Provide the (X, Y) coordinate of the cell's center where the given text is located.  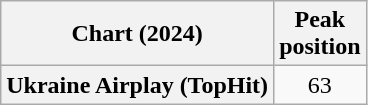
63 (320, 85)
Chart (2024) (138, 34)
Ukraine Airplay (TopHit) (138, 85)
Peakposition (320, 34)
